Return [X, Y] of the center of cell containing provided text 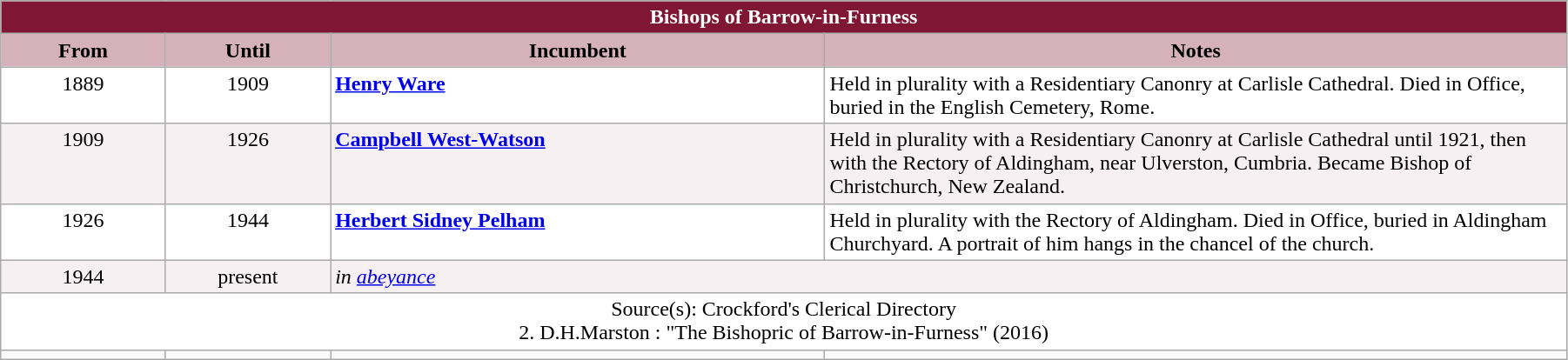
Notes [1196, 50]
From [84, 50]
Henry Ware [578, 96]
Until [247, 50]
1889 [84, 96]
present [247, 277]
Held in plurality with a Residentiary Canonry at Carlisle Cathedral. Died in Office, buried in the English Cemetery, Rome. [1196, 96]
Herbert Sidney Pelham [578, 231]
Incumbent [578, 50]
in abeyance [948, 277]
Bishops of Barrow-in-Furness [784, 17]
Campbell West-Watson [578, 163]
Source(s): Crockford's Clerical Directory2. D.H.Marston : "The Bishopric of Barrow-in-Furness" (2016) [784, 322]
